Output the (x, y) coordinate of the center of the cell containing the given text.  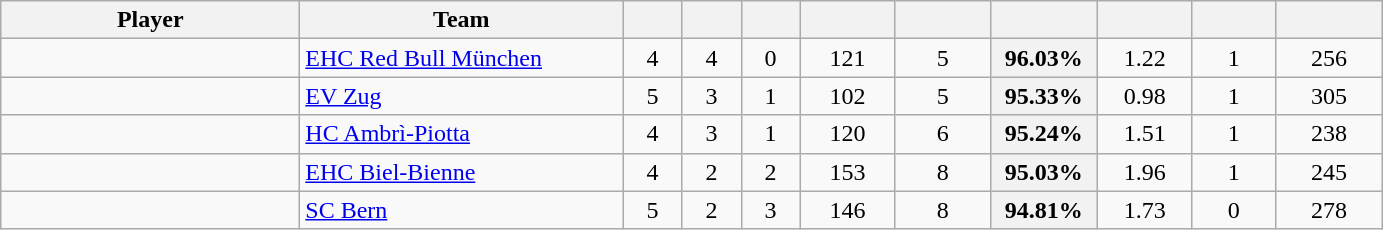
1.73 (1144, 210)
146 (848, 210)
EHC Red Bull München (462, 58)
HC Ambrì-Piotta (462, 134)
120 (848, 134)
278 (1328, 210)
6 (942, 134)
1.22 (1144, 58)
95.33% (1044, 96)
96.03% (1044, 58)
305 (1328, 96)
1.96 (1144, 172)
121 (848, 58)
256 (1328, 58)
95.03% (1044, 172)
Team (462, 20)
245 (1328, 172)
238 (1328, 134)
153 (848, 172)
1.51 (1144, 134)
Player (150, 20)
SC Bern (462, 210)
0.98 (1144, 96)
95.24% (1044, 134)
102 (848, 96)
EHC Biel-Bienne (462, 172)
EV Zug (462, 96)
94.81% (1044, 210)
